Determine the [X, Y] coordinate at the center of the cell enclosing the given text.  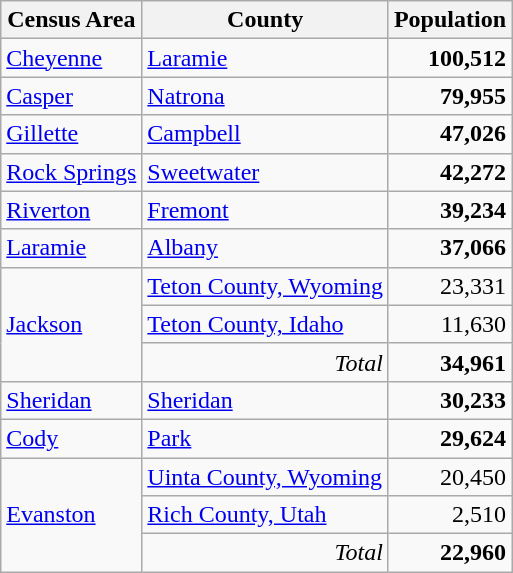
79,955 [450, 96]
100,512 [450, 58]
Teton County, Idaho [266, 324]
Evanston [72, 515]
22,960 [450, 553]
Campbell [266, 134]
County [266, 20]
47,026 [450, 134]
Gillette [72, 134]
Rich County, Utah [266, 515]
Riverton [72, 210]
20,450 [450, 477]
Fremont [266, 210]
42,272 [450, 172]
Teton County, Wyoming [266, 286]
37,066 [450, 248]
Jackson [72, 324]
Rock Springs [72, 172]
23,331 [450, 286]
Casper [72, 96]
34,961 [450, 362]
Cheyenne [72, 58]
Cody [72, 438]
Population [450, 20]
Albany [266, 248]
Park [266, 438]
Uinta County, Wyoming [266, 477]
30,233 [450, 400]
39,234 [450, 210]
Census Area [72, 20]
29,624 [450, 438]
Natrona [266, 96]
Sweetwater [266, 172]
2,510 [450, 515]
11,630 [450, 324]
